Extract the [x, y] coordinate from the center of the cell holding the provided text.  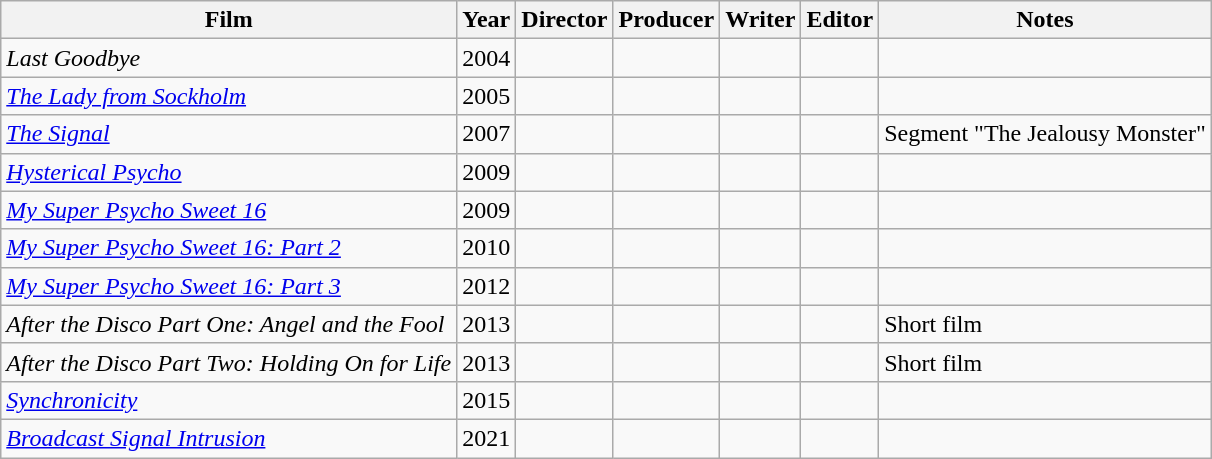
My Super Psycho Sweet 16 [229, 210]
Writer [760, 20]
Segment "The Jealousy Monster" [1046, 134]
Notes [1046, 20]
Producer [666, 20]
2021 [486, 438]
2005 [486, 96]
After the Disco Part One: Angel and the Fool [229, 324]
Film [229, 20]
Hysterical Psycho [229, 172]
The Signal [229, 134]
2010 [486, 248]
Synchronicity [229, 400]
Broadcast Signal Intrusion [229, 438]
Year [486, 20]
After the Disco Part Two: Holding On for Life [229, 362]
My Super Psycho Sweet 16: Part 3 [229, 286]
2007 [486, 134]
The Lady from Sockholm [229, 96]
2015 [486, 400]
2004 [486, 58]
Director [564, 20]
My Super Psycho Sweet 16: Part 2 [229, 248]
Last Goodbye [229, 58]
Editor [840, 20]
2012 [486, 286]
